Pinpoint the cell where the given text exists, returning its [x, y] midpoint coordinate. 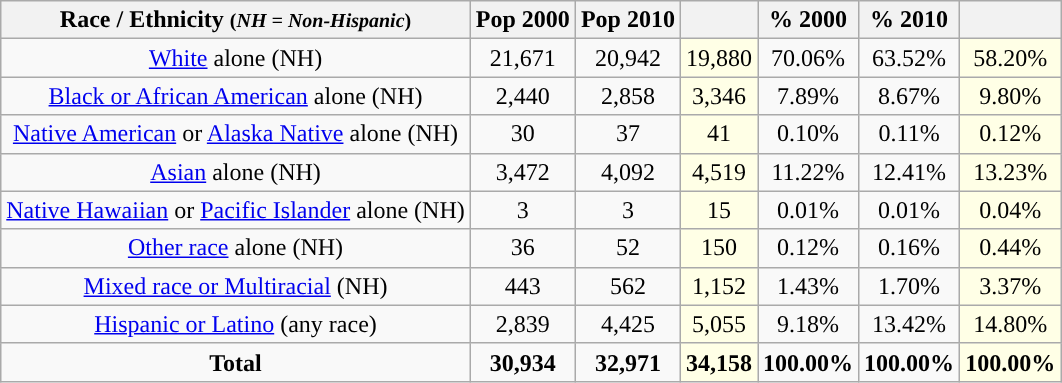
% 2010 [910, 20]
562 [628, 286]
34,158 [718, 362]
9.18% [808, 324]
30 [522, 134]
% 2000 [808, 20]
37 [628, 134]
1.43% [808, 286]
3,346 [718, 96]
0.16% [910, 248]
443 [522, 286]
7.89% [808, 96]
5,055 [718, 324]
White alone (NH) [236, 58]
Asian alone (NH) [236, 172]
Black or African American alone (NH) [236, 96]
41 [718, 134]
2,858 [628, 96]
15 [718, 210]
12.41% [910, 172]
0.10% [808, 134]
Pop 2010 [628, 20]
0.44% [1010, 248]
Total [236, 362]
4,092 [628, 172]
13.23% [1010, 172]
Race / Ethnicity (NH = Non-Hispanic) [236, 20]
13.42% [910, 324]
0.11% [910, 134]
63.52% [910, 58]
11.22% [808, 172]
Native American or Alaska Native alone (NH) [236, 134]
70.06% [808, 58]
Native Hawaiian or Pacific Islander alone (NH) [236, 210]
150 [718, 248]
4,425 [628, 324]
20,942 [628, 58]
19,880 [718, 58]
Other race alone (NH) [236, 248]
3.37% [1010, 286]
21,671 [522, 58]
Pop 2000 [522, 20]
4,519 [718, 172]
0.04% [1010, 210]
14.80% [1010, 324]
30,934 [522, 362]
9.80% [1010, 96]
2,839 [522, 324]
36 [522, 248]
52 [628, 248]
Hispanic or Latino (any race) [236, 324]
32,971 [628, 362]
2,440 [522, 96]
1.70% [910, 286]
8.67% [910, 96]
Mixed race or Multiracial (NH) [236, 286]
1,152 [718, 286]
3,472 [522, 172]
58.20% [1010, 58]
